Locate the cell with the specified text and output its [x, y] center coordinate. 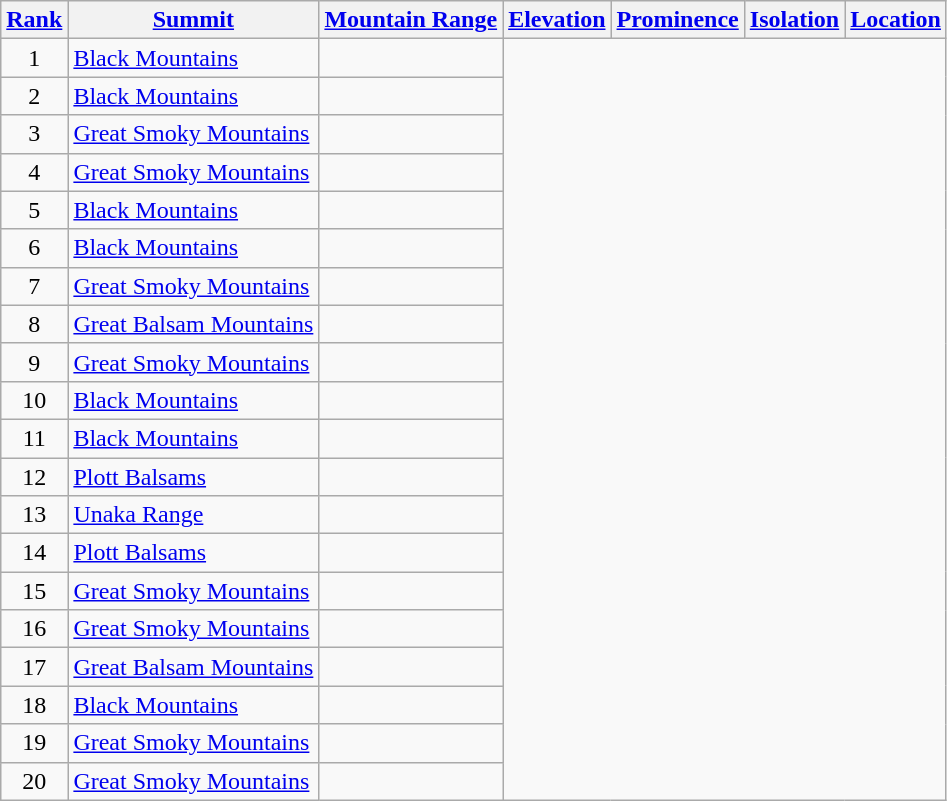
4 [34, 172]
11 [34, 438]
20 [34, 781]
Summit [194, 20]
2 [34, 96]
Rank [34, 20]
Unaka Range [194, 515]
Isolation [794, 20]
12 [34, 477]
Mountain Range [411, 20]
6 [34, 248]
14 [34, 553]
Prominence [678, 20]
17 [34, 667]
1 [34, 58]
18 [34, 705]
5 [34, 210]
15 [34, 591]
10 [34, 400]
13 [34, 515]
Elevation [557, 20]
3 [34, 134]
16 [34, 629]
9 [34, 362]
19 [34, 743]
Location [896, 20]
7 [34, 286]
8 [34, 324]
